Capture the cell that displays the provided text and extract its [x, y] central coordinate. 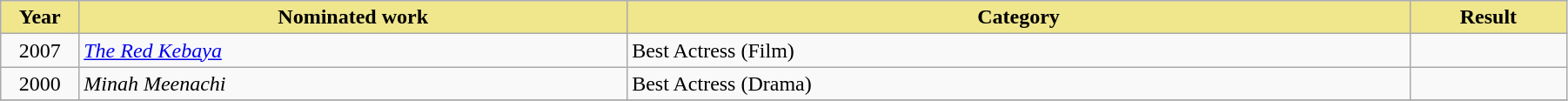
Year [40, 17]
Best Actress (Film) [1019, 50]
Nominated work [353, 17]
Category [1019, 17]
2007 [40, 50]
Minah Meenachi [353, 84]
Best Actress (Drama) [1019, 84]
Result [1488, 17]
The Red Kebaya [353, 50]
2000 [40, 84]
